Pinpoint the cell where the given text exists, returning its (x, y) midpoint coordinate. 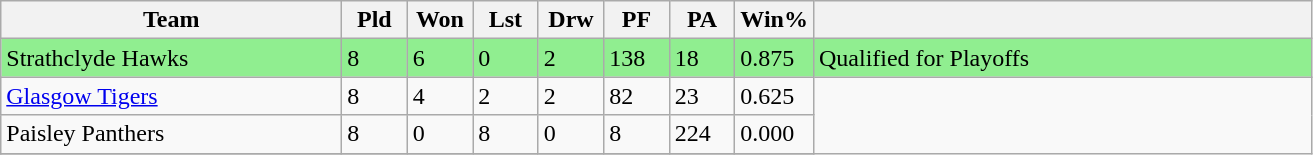
Won (440, 20)
4 (440, 96)
Team (172, 20)
PF (637, 20)
Strathclyde Hawks (172, 58)
Qualified for Playoffs (1062, 58)
0.875 (774, 58)
23 (702, 96)
224 (702, 134)
6 (440, 58)
PA (702, 20)
Glasgow Tigers (172, 96)
Paisley Panthers (172, 134)
18 (702, 58)
138 (637, 58)
82 (637, 96)
0.000 (774, 134)
Lst (506, 20)
Win% (774, 20)
Drw (571, 20)
0.625 (774, 96)
Pld (375, 20)
